Return the [x, y] coordinate for the center point of the cell that contains the specified text.  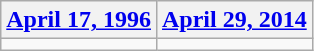
April 29, 2014 [234, 20]
April 17, 1996 [79, 20]
